Find where the given text appears and provide that cell's center as [x, y] coordinate. 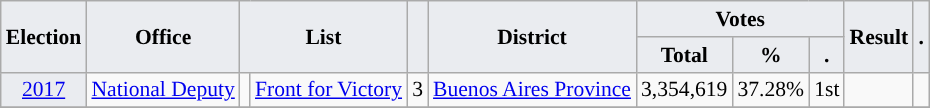
Front for Victory [328, 90]
Office [162, 36]
National Deputy [162, 90]
Result [878, 36]
Votes [740, 19]
Buenos Aires Province [532, 90]
3 [418, 90]
Total [684, 55]
Election [44, 36]
% [770, 55]
1st [826, 90]
2017 [44, 90]
3,354,619 [684, 90]
District [532, 36]
List [324, 36]
37.28% [770, 90]
